Capture the cell that displays the provided text and extract its (x, y) central coordinate. 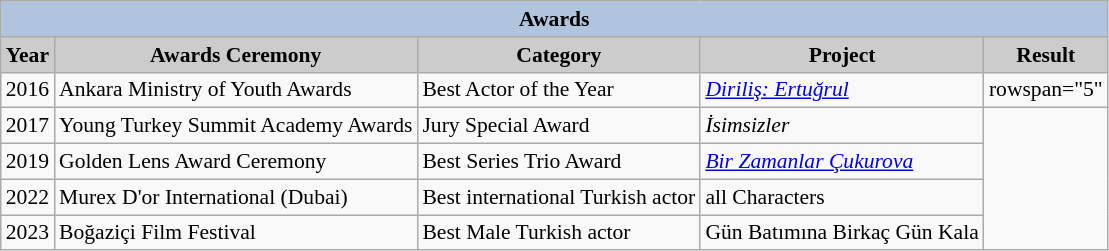
Best Actor of the Year (558, 90)
Category (558, 55)
Best international Turkish actor (558, 197)
2022 (28, 197)
Ankara Ministry of Youth Awards (236, 90)
Diriliş: Ertuğrul (842, 90)
2019 (28, 162)
2023 (28, 233)
Project (842, 55)
rowspan="5" (1046, 90)
Young Turkey Summit Academy Awards (236, 126)
Awards Ceremony (236, 55)
Best Male Turkish actor (558, 233)
Year (28, 55)
İsimsizler (842, 126)
Best Series Trio Award (558, 162)
2016 (28, 90)
Gün Batımına Birkaç Gün Kala (842, 233)
Bir Zamanlar Çukurova (842, 162)
2017 (28, 126)
Result (1046, 55)
Boğaziçi Film Festival (236, 233)
all Characters (842, 197)
Golden Lens Award Ceremony (236, 162)
Jury Special Award (558, 126)
Awards (554, 19)
Murex D'or International (Dubai) (236, 197)
